Provide the [x, y] coordinate of the cell's center where the given text is located.  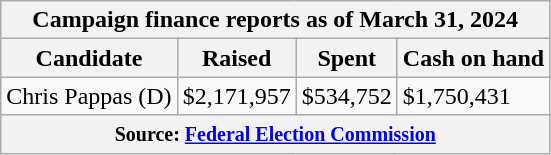
Source: Federal Election Commission [276, 134]
$1,750,431 [473, 96]
Raised [236, 58]
Cash on hand [473, 58]
Spent [346, 58]
Candidate [89, 58]
$2,171,957 [236, 96]
$534,752 [346, 96]
Campaign finance reports as of March 31, 2024 [276, 20]
Chris Pappas (D) [89, 96]
